Pinpoint the cell where the given text exists, returning its [X, Y] midpoint coordinate. 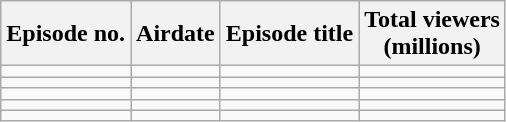
Total viewers(millions) [432, 34]
Episode no. [66, 34]
Episode title [289, 34]
Airdate [176, 34]
